Find where the given text appears and provide that cell's center as (x, y) coordinate. 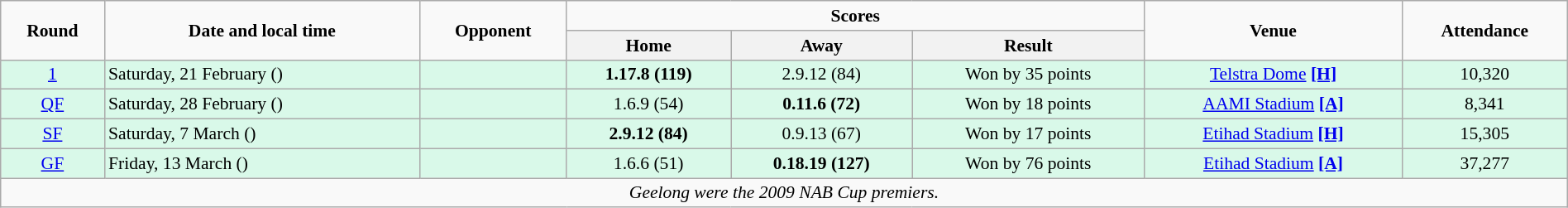
Result (1029, 46)
Scores (855, 16)
Date and local time (262, 30)
0.9.13 (67) (822, 134)
10,320 (1484, 75)
Won by 17 points (1029, 134)
Telstra Dome [H] (1274, 75)
1.17.8 (119) (648, 75)
Etihad Stadium [A] (1274, 163)
0.11.6 (72) (822, 104)
0.18.19 (127) (822, 163)
AAMI Stadium [A] (1274, 104)
Home (648, 46)
1.6.9 (54) (648, 104)
Attendance (1484, 30)
Friday, 13 March () (262, 163)
Won by 76 points (1029, 163)
SF (53, 134)
Saturday, 7 March () (262, 134)
1 (53, 75)
Etihad Stadium [H] (1274, 134)
Won by 35 points (1029, 75)
Opponent (493, 30)
Away (822, 46)
1.6.6 (51) (648, 163)
Round (53, 30)
8,341 (1484, 104)
QF (53, 104)
Venue (1274, 30)
GF (53, 163)
Geelong were the 2009 NAB Cup premiers. (784, 193)
37,277 (1484, 163)
15,305 (1484, 134)
Saturday, 21 February () (262, 75)
Won by 18 points (1029, 104)
Saturday, 28 February () (262, 104)
